Search for the cell housing the specified text and yield its [X, Y] center coordinate. 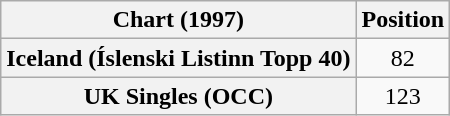
82 [403, 58]
UK Singles (OCC) [178, 96]
Position [403, 20]
Iceland (Íslenski Listinn Topp 40) [178, 58]
Chart (1997) [178, 20]
123 [403, 96]
